Capture the cell that displays the provided text and extract its (x, y) central coordinate. 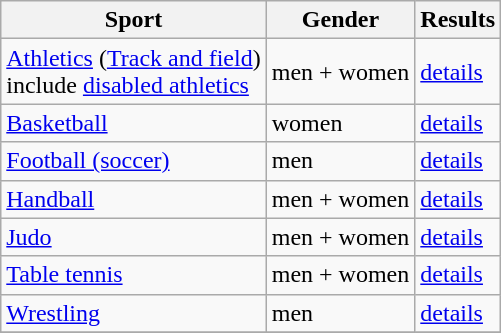
Judo (134, 237)
Basketball (134, 123)
Sport (134, 20)
Football (soccer) (134, 161)
Results (458, 20)
Table tennis (134, 275)
Athletics (Track and field) include disabled athletics (134, 72)
women (340, 123)
Handball (134, 199)
Wrestling (134, 313)
Gender (340, 20)
